Locate the cell with the specified text and output its (x, y) center coordinate. 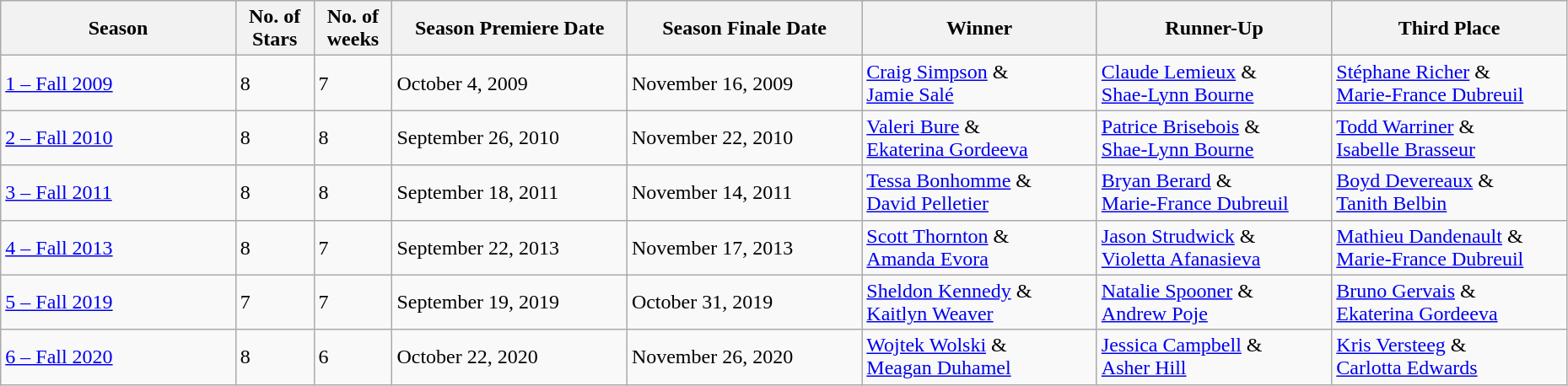
Jason Strudwick &Violetta Afanasieva (1214, 248)
November 14, 2011 (744, 192)
Season Premiere Date (509, 29)
6 – Fall 2020 (118, 357)
3 – Fall 2011 (118, 192)
Stéphane Richer &Marie-France Dubreuil (1449, 83)
Natalie Spooner &Andrew Poje (1214, 302)
Wojtek Wolski &Meagan Duhamel (979, 357)
November 22, 2010 (744, 138)
Bryan Berard &Marie-France Dubreuil (1214, 192)
Bruno Gervais &Ekaterina Gordeeva (1449, 302)
Todd Warriner &Isabelle Brasseur (1449, 138)
Sheldon Kennedy &Kaitlyn Weaver (979, 302)
September 19, 2019 (509, 302)
No. ofweeks (353, 29)
Jessica Campbell &Asher Hill (1214, 357)
5 – Fall 2019 (118, 302)
September 22, 2013 (509, 248)
October 4, 2009 (509, 83)
Claude Lemieux &Shae-Lynn Bourne (1214, 83)
1 – Fall 2009 (118, 83)
Runner-Up (1214, 29)
September 18, 2011 (509, 192)
September 26, 2010 (509, 138)
Kris Versteeg &Carlotta Edwards (1449, 357)
Scott Thornton &Amanda Evora (979, 248)
4 – Fall 2013 (118, 248)
Valeri Bure &Ekaterina Gordeeva (979, 138)
Season Finale Date (744, 29)
2 – Fall 2010 (118, 138)
Mathieu Dandenault &Marie-France Dubreuil (1449, 248)
Patrice Brisebois &Shae-Lynn Bourne (1214, 138)
November 16, 2009 (744, 83)
October 22, 2020 (509, 357)
November 17, 2013 (744, 248)
October 31, 2019 (744, 302)
Tessa Bonhomme &David Pelletier (979, 192)
Third Place (1449, 29)
6 (353, 357)
November 26, 2020 (744, 357)
No. ofStars (275, 29)
Season (118, 29)
Craig Simpson &Jamie Salé (979, 83)
Winner (979, 29)
Boyd Devereaux &Tanith Belbin (1449, 192)
